Detect which cell encompasses the target text, then output its (x, y) center coordinate. 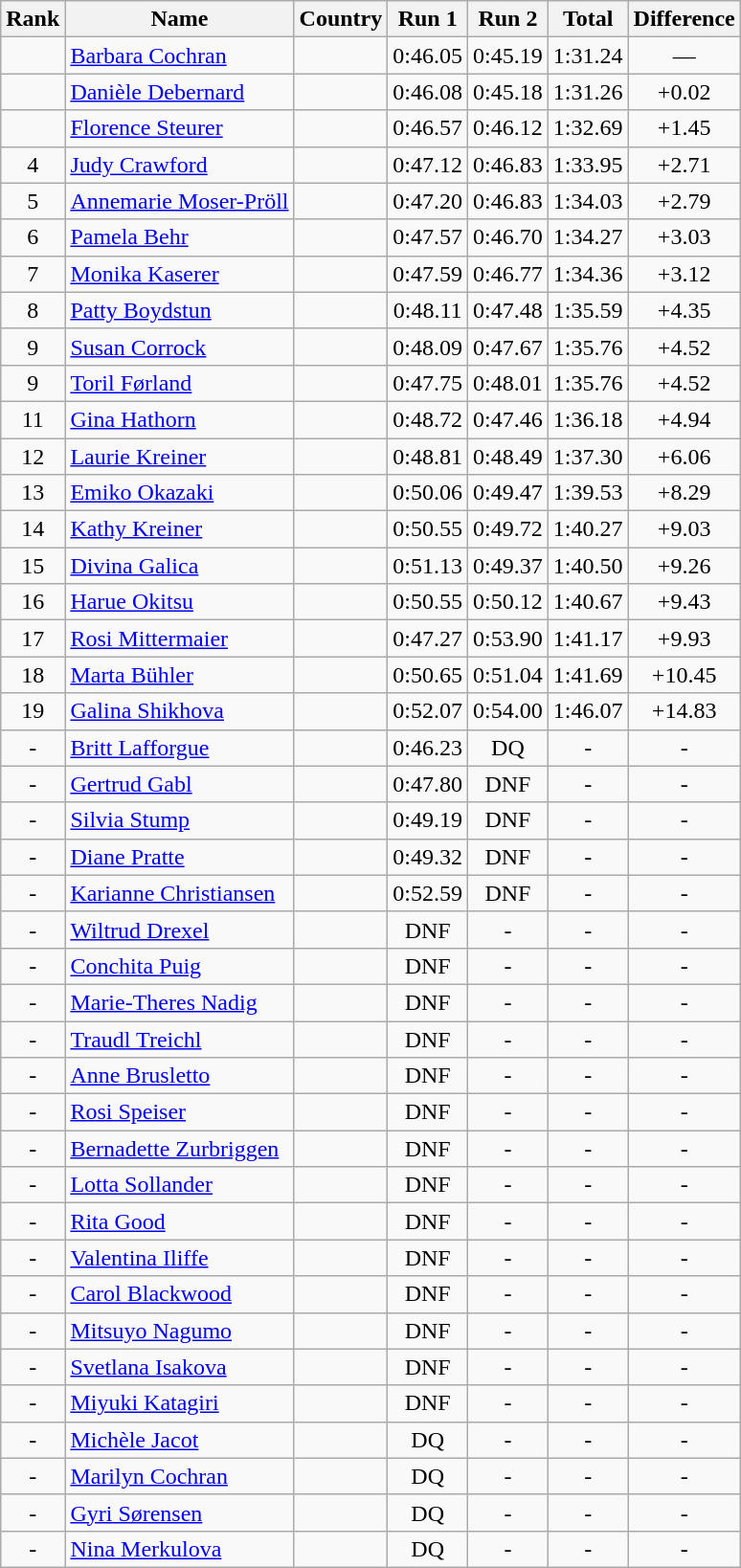
6 (33, 237)
Diane Pratte (180, 857)
1:46.07 (588, 711)
1:32.69 (588, 128)
0:51.04 (508, 675)
Nina Merkulova (180, 1549)
0:48.72 (428, 419)
+4.94 (684, 419)
0:52.59 (428, 893)
0:45.19 (508, 56)
0:46.08 (428, 92)
Rank (33, 19)
8 (33, 310)
18 (33, 675)
0:46.70 (508, 237)
Marilyn Cochran (180, 1476)
Toril Førland (180, 383)
Carol Blackwood (180, 1294)
Marie-Theres Nadig (180, 1002)
Gertrud Gabl (180, 784)
0:46.57 (428, 128)
0:48.09 (428, 347)
Country (341, 19)
0:48.01 (508, 383)
Miyuki Katagiri (180, 1403)
0:48.11 (428, 310)
1:40.50 (588, 566)
19 (33, 711)
Annemarie Moser-Pröll (180, 201)
Conchita Puig (180, 966)
Silvia Stump (180, 820)
0:49.37 (508, 566)
1:40.67 (588, 602)
Valentina Iliffe (180, 1258)
0:48.49 (508, 457)
Danièle Debernard (180, 92)
Total (588, 19)
0:53.90 (508, 638)
+1.45 (684, 128)
0:46.12 (508, 128)
12 (33, 457)
+9.43 (684, 602)
+9.26 (684, 566)
Marta Bühler (180, 675)
1:31.26 (588, 92)
1:40.27 (588, 529)
+2.71 (684, 165)
+3.12 (684, 274)
— (684, 56)
Susan Corrock (180, 347)
0:49.19 (428, 820)
11 (33, 419)
0:46.23 (428, 748)
Barbara Cochran (180, 56)
17 (33, 638)
5 (33, 201)
+9.93 (684, 638)
+3.03 (684, 237)
Karianne Christiansen (180, 893)
0:47.67 (508, 347)
0:45.18 (508, 92)
+0.02 (684, 92)
0:54.00 (508, 711)
0:49.47 (508, 493)
Rosi Speiser (180, 1112)
0:48.81 (428, 457)
+2.79 (684, 201)
Lotta Sollander (180, 1185)
Laurie Kreiner (180, 457)
1:33.95 (588, 165)
Galina Shikhova (180, 711)
Run 2 (508, 19)
Difference (684, 19)
Patty Boydstun (180, 310)
0:46.05 (428, 56)
1:37.30 (588, 457)
Wiltrud Drexel (180, 930)
Kathy Kreiner (180, 529)
Bernadette Zurbriggen (180, 1149)
0:47.57 (428, 237)
0:47.59 (428, 274)
16 (33, 602)
Florence Steurer (180, 128)
Emiko Okazaki (180, 493)
0:52.07 (428, 711)
+6.06 (684, 457)
1:34.36 (588, 274)
1:39.53 (588, 493)
4 (33, 165)
Gina Hathorn (180, 419)
14 (33, 529)
Harue Okitsu (180, 602)
0:50.65 (428, 675)
Mitsuyo Nagumo (180, 1331)
Run 1 (428, 19)
Rosi Mittermaier (180, 638)
Michèle Jacot (180, 1440)
Judy Crawford (180, 165)
Name (180, 19)
0:50.12 (508, 602)
Britt Lafforgue (180, 748)
1:41.69 (588, 675)
1:34.03 (588, 201)
+14.83 (684, 711)
0:49.32 (428, 857)
0:47.75 (428, 383)
+8.29 (684, 493)
1:41.17 (588, 638)
Monika Kaserer (180, 274)
Divina Galica (180, 566)
Traudl Treichl (180, 1039)
0:50.06 (428, 493)
1:31.24 (588, 56)
0:47.80 (428, 784)
0:49.72 (508, 529)
Gyri Sørensen (180, 1512)
0:47.46 (508, 419)
15 (33, 566)
0:47.27 (428, 638)
Anne Brusletto (180, 1076)
Pamela Behr (180, 237)
Rita Good (180, 1221)
Svetlana Isakova (180, 1367)
1:35.59 (588, 310)
+4.35 (684, 310)
1:34.27 (588, 237)
1:36.18 (588, 419)
+10.45 (684, 675)
0:51.13 (428, 566)
13 (33, 493)
+9.03 (684, 529)
0:46.77 (508, 274)
0:47.48 (508, 310)
7 (33, 274)
0:47.20 (428, 201)
0:47.12 (428, 165)
